From the cell containing the given text, extract its center point as (x, y) coordinate. 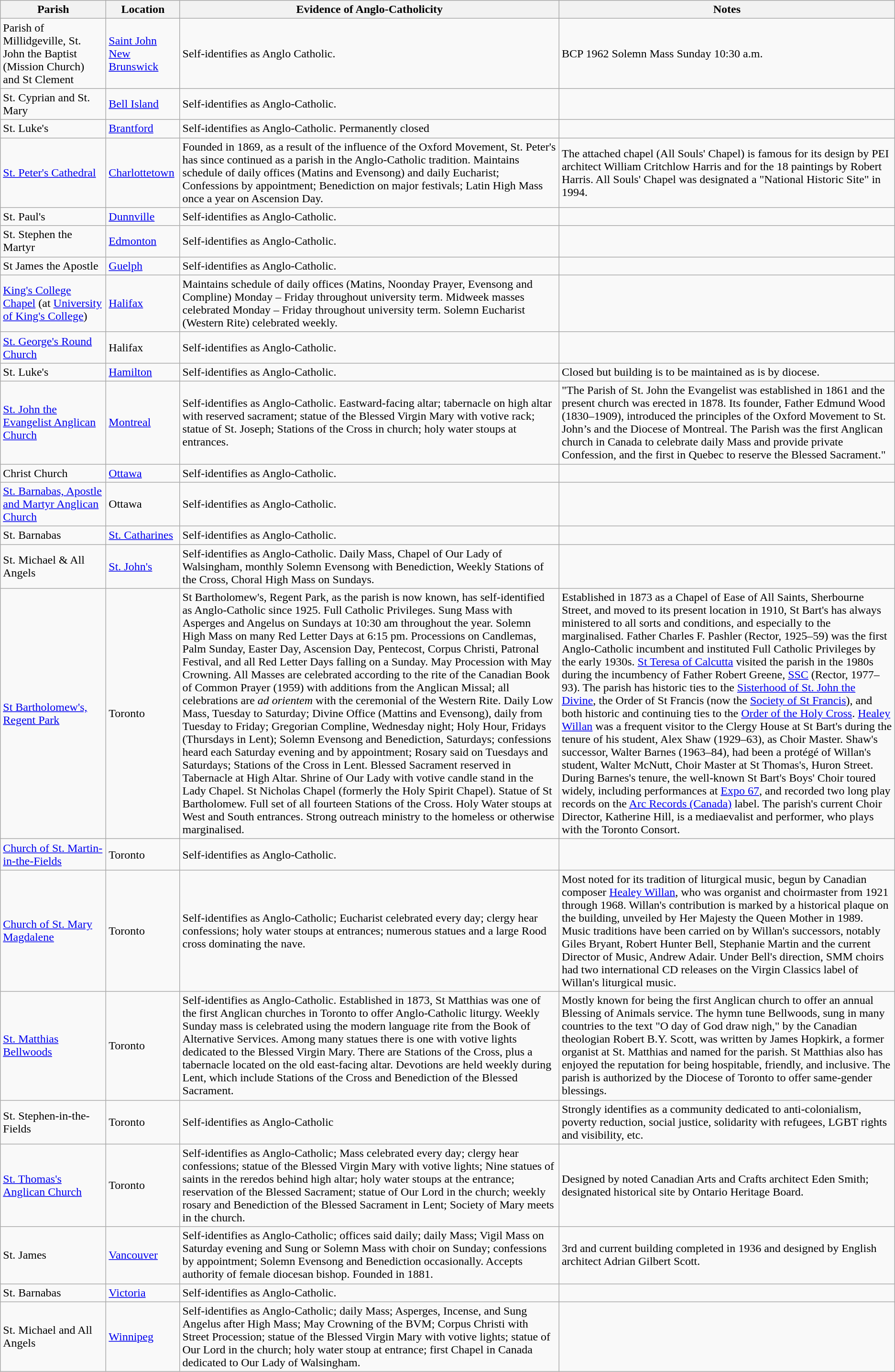
St. Catharines (143, 535)
Location (143, 10)
St. Paul's (54, 217)
Christ Church (54, 473)
BCP 1962 Solemn Mass Sunday 10:30 a.m. (727, 54)
St. Thomas's Anglican Church (54, 1186)
St. John the Evangelist Anglican Church (54, 423)
Self-identifies as Anglo Catholic. (369, 54)
King's College Chapel (at University of King's College) (54, 303)
Evidence of Anglo-Catholicity (369, 10)
St. Stephen the Martyr (54, 241)
Closed but building is to be maintained as is by diocese. (727, 372)
Church of St. Mary Magdalene (54, 931)
Dunnville (143, 217)
Hamilton (143, 372)
Guelph (143, 266)
St. George's Round Church (54, 347)
St. Barnabas, Apostle and Martyr Anglican Church (54, 504)
Self-identifies as Anglo-Catholic (369, 1122)
Bell Island (143, 104)
Saint John New Brunswick (143, 54)
Montreal (143, 423)
Church of St. Martin-in-the-Fields (54, 855)
St. Peter's Cathedral (54, 173)
3rd and current building completed in 1936 and designed by English architect Adrian Gilbert Scott. (727, 1255)
Charlottetown (143, 173)
Self-identifies as Anglo-Catholic. Permanently closed (369, 129)
Parish of Millidgeville, St. John the Baptist (Mission Church) and St Clement (54, 54)
St. Michael & All Angels (54, 566)
Parish (54, 10)
Winnipeg (143, 1337)
Brantford (143, 129)
St. Matthias Bellwoods (54, 1046)
St. John's (143, 566)
St. Stephen-in-the-Fields (54, 1122)
St. Cyprian and St. Mary (54, 104)
Designed by noted Canadian Arts and Crafts architect Eden Smith; designated historical site by Ontario Heritage Board. (727, 1186)
St. Michael and All Angels (54, 1337)
St. James (54, 1255)
Vancouver (143, 1255)
Notes (727, 10)
St Bartholomew's, Regent Park (54, 714)
Edmonton (143, 241)
Victoria (143, 1293)
St James the Apostle (54, 266)
